Identify which cell holds the provided text, then report its [x, y] central coordinate. 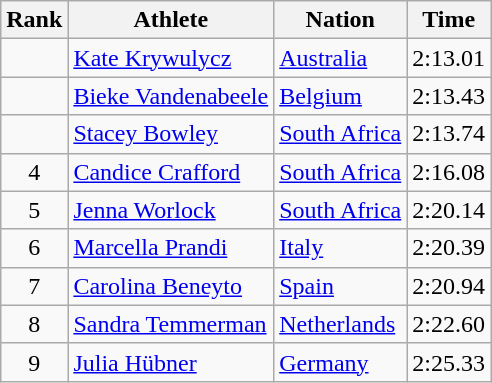
Sandra Temmerman [171, 324]
5 [34, 210]
2:13.74 [449, 134]
Belgium [340, 96]
Nation [340, 20]
Julia Hübner [171, 362]
2:20.14 [449, 210]
Germany [340, 362]
Kate Krywulycz [171, 58]
Jenna Worlock [171, 210]
2:20.94 [449, 286]
Rank [34, 20]
Australia [340, 58]
8 [34, 324]
Athlete [171, 20]
Marcella Prandi [171, 248]
9 [34, 362]
2:16.08 [449, 172]
Carolina Beneyto [171, 286]
2:25.33 [449, 362]
Netherlands [340, 324]
2:20.39 [449, 248]
Bieke Vandenabeele [171, 96]
Candice Crafford [171, 172]
6 [34, 248]
Spain [340, 286]
2:22.60 [449, 324]
4 [34, 172]
7 [34, 286]
Italy [340, 248]
2:13.01 [449, 58]
Stacey Bowley [171, 134]
2:13.43 [449, 96]
Time [449, 20]
